Detect which cell encompasses the target text, then output its (X, Y) center coordinate. 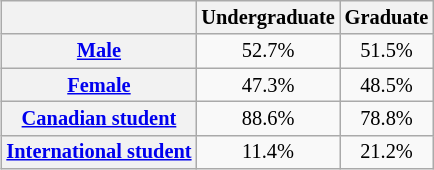
47.3% (268, 85)
88.6% (268, 119)
International student (100, 152)
Graduate (386, 18)
Undergraduate (268, 18)
48.5% (386, 85)
11.4% (268, 152)
Male (100, 51)
21.2% (386, 152)
51.5% (386, 51)
Female (100, 85)
78.8% (386, 119)
52.7% (268, 51)
Canadian student (100, 119)
